Output the [X, Y] coordinate of the center of the cell containing the given text.  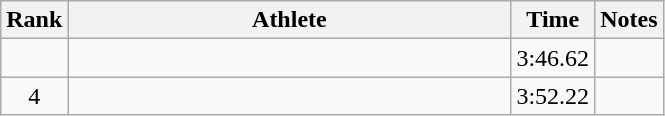
4 [34, 96]
3:52.22 [553, 96]
3:46.62 [553, 58]
Time [553, 20]
Notes [629, 20]
Athlete [290, 20]
Rank [34, 20]
